Detect which cell encompasses the target text, then output its (X, Y) center coordinate. 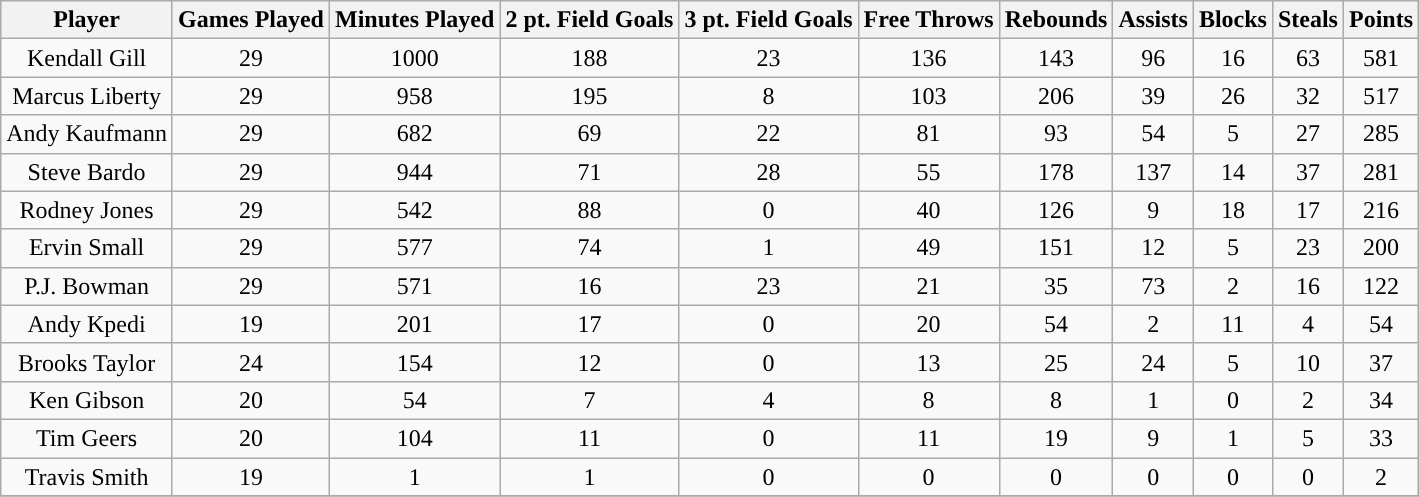
151 (1056, 248)
201 (415, 324)
Steve Bardo (87, 172)
Free Throws (928, 20)
25 (1056, 362)
7 (590, 400)
93 (1056, 134)
195 (590, 96)
281 (1380, 172)
27 (1308, 134)
200 (1380, 248)
14 (1232, 172)
577 (415, 248)
216 (1380, 210)
55 (928, 172)
517 (1380, 96)
206 (1056, 96)
49 (928, 248)
542 (415, 210)
122 (1380, 286)
P.J. Bowman (87, 286)
682 (415, 134)
Games Played (250, 20)
188 (590, 58)
Player (87, 20)
26 (1232, 96)
1000 (415, 58)
2 pt. Field Goals (590, 20)
104 (415, 438)
Assists (1153, 20)
96 (1153, 58)
22 (768, 134)
137 (1153, 172)
32 (1308, 96)
Ken Gibson (87, 400)
Blocks (1232, 20)
81 (928, 134)
10 (1308, 362)
103 (928, 96)
Travis Smith (87, 477)
Marcus Liberty (87, 96)
88 (590, 210)
Minutes Played (415, 20)
126 (1056, 210)
69 (590, 134)
Points (1380, 20)
34 (1380, 400)
178 (1056, 172)
Rodney Jones (87, 210)
39 (1153, 96)
136 (928, 58)
581 (1380, 58)
Andy Kpedi (87, 324)
28 (768, 172)
958 (415, 96)
21 (928, 286)
71 (590, 172)
3 pt. Field Goals (768, 20)
285 (1380, 134)
33 (1380, 438)
18 (1232, 210)
74 (590, 248)
Andy Kaufmann (87, 134)
Brooks Taylor (87, 362)
Steals (1308, 20)
73 (1153, 286)
40 (928, 210)
Rebounds (1056, 20)
154 (415, 362)
571 (415, 286)
Kendall Gill (87, 58)
143 (1056, 58)
Ervin Small (87, 248)
35 (1056, 286)
13 (928, 362)
63 (1308, 58)
944 (415, 172)
Tim Geers (87, 438)
